For the text-containing cell, return its midpoint in [X, Y] coordinate format. 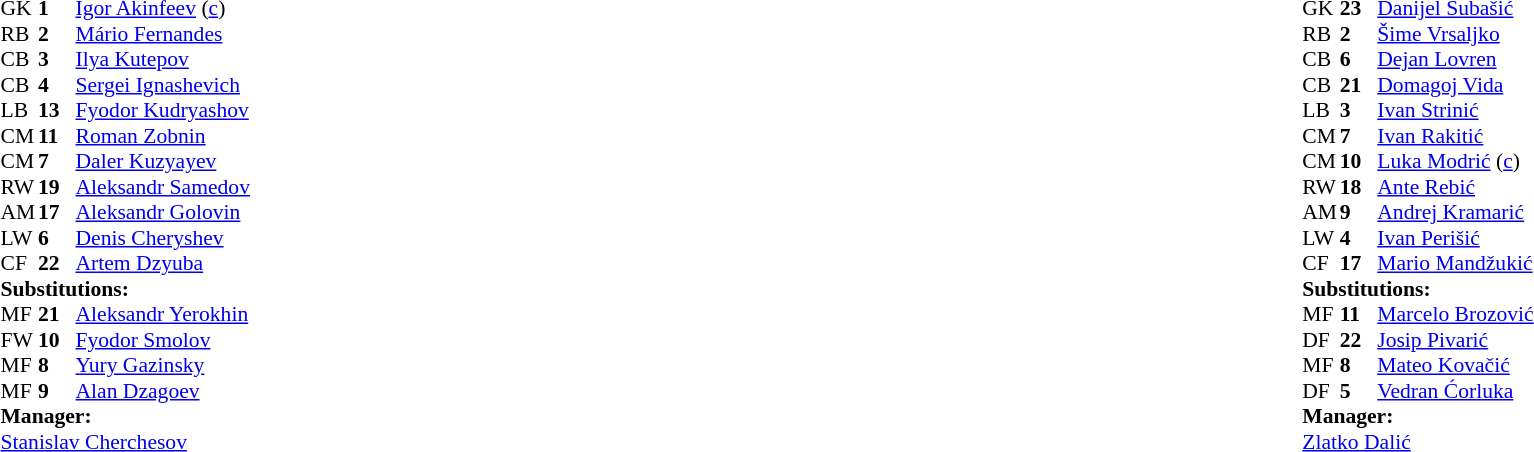
13 [57, 111]
Vedran Ćorluka [1455, 391]
Marcelo Brozović [1455, 315]
Fyodor Smolov [163, 340]
Aleksandr Yerokhin [163, 315]
Ilya Kutepov [163, 59]
Mario Mandžukić [1455, 263]
5 [1359, 391]
Alan Dzagoev [163, 391]
Šime Vrsaljko [1455, 34]
Ivan Rakitić [1455, 136]
Ivan Perišić [1455, 238]
Yury Gazinsky [163, 365]
FW [19, 340]
Denis Cheryshev [163, 238]
Fyodor Kudryashov [163, 111]
Roman Zobnin [163, 136]
Domagoj Vida [1455, 85]
Aleksandr Golovin [163, 213]
Ivan Strinić [1455, 111]
Aleksandr Samedov [163, 187]
Dejan Lovren [1455, 59]
Mateo Kovačić [1455, 365]
Andrej Kramarić [1455, 213]
Daler Kuzyayev [163, 161]
18 [1359, 187]
Luka Modrić (c) [1455, 161]
Sergei Ignashevich [163, 85]
Josip Pivarić [1455, 340]
Artem Dzyuba [163, 263]
19 [57, 187]
Mário Fernandes [163, 34]
Ante Rebić [1455, 187]
